For the text-containing cell, return its midpoint in [X, Y] coordinate format. 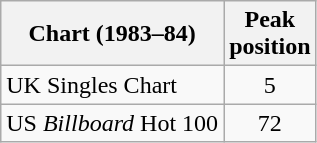
UK Singles Chart [112, 85]
Peakposition [270, 34]
72 [270, 123]
US Billboard Hot 100 [112, 123]
5 [270, 85]
Chart (1983–84) [112, 34]
